Detect which cell encompasses the target text, then output its [x, y] center coordinate. 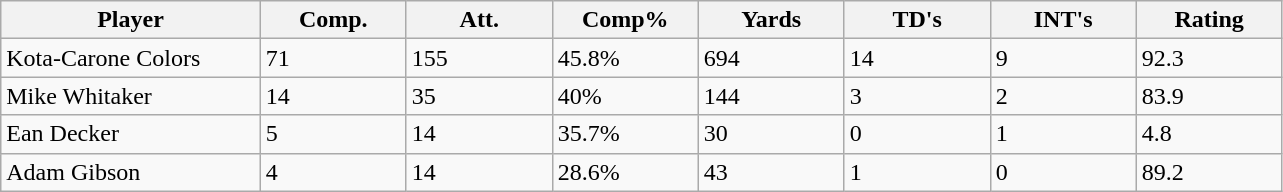
Comp% [625, 20]
4.8 [1209, 134]
40% [625, 96]
3 [917, 96]
694 [771, 58]
28.6% [625, 172]
4 [333, 172]
155 [479, 58]
9 [1063, 58]
TD's [917, 20]
144 [771, 96]
Kota-Carone Colors [131, 58]
83.9 [1209, 96]
35.7% [625, 134]
2 [1063, 96]
71 [333, 58]
Rating [1209, 20]
43 [771, 172]
Mike Whitaker [131, 96]
45.8% [625, 58]
5 [333, 134]
Att. [479, 20]
92.3 [1209, 58]
30 [771, 134]
Adam Gibson [131, 172]
Comp. [333, 20]
35 [479, 96]
Ean Decker [131, 134]
Player [131, 20]
Yards [771, 20]
INT's [1063, 20]
89.2 [1209, 172]
